Return the [X, Y] coordinate for the center point of the cell that contains the specified text.  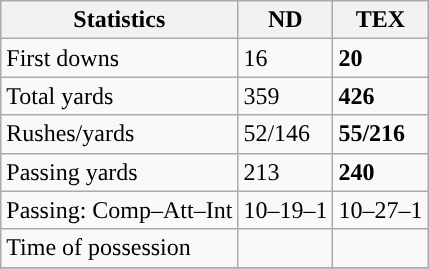
52/146 [286, 134]
Statistics [120, 20]
Time of possession [120, 248]
213 [286, 172]
20 [380, 58]
359 [286, 96]
TEX [380, 20]
426 [380, 96]
Passing yards [120, 172]
Rushes/yards [120, 134]
Passing: Comp–Att–Int [120, 210]
16 [286, 58]
10–19–1 [286, 210]
55/216 [380, 134]
First downs [120, 58]
240 [380, 172]
Total yards [120, 96]
ND [286, 20]
10–27–1 [380, 210]
